Return the (x, y) coordinate for the center point of the cell that contains the specified text.  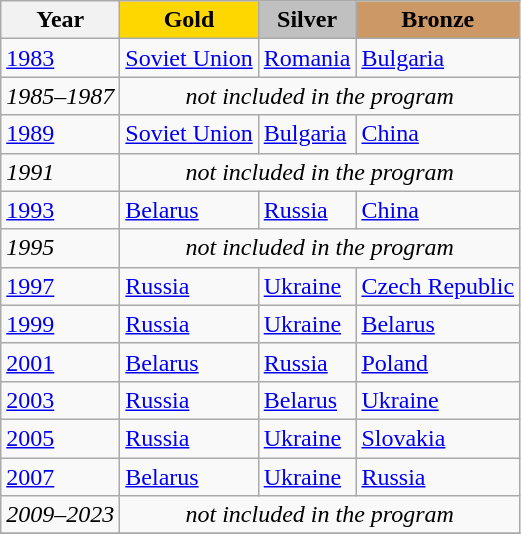
2007 (60, 477)
1985–1987 (60, 96)
1995 (60, 248)
Slovakia (438, 438)
1991 (60, 172)
1993 (60, 210)
1997 (60, 286)
1989 (60, 134)
2005 (60, 438)
Gold (189, 20)
Silver (307, 20)
Year (60, 20)
Romania (307, 58)
Czech Republic (438, 286)
2003 (60, 400)
2009–2023 (60, 515)
Poland (438, 362)
2001 (60, 362)
1999 (60, 324)
Bronze (438, 20)
1983 (60, 58)
